Determine the (x, y) coordinate at the center of the cell enclosing the given text.  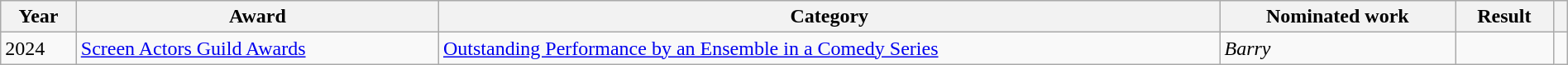
Result (1504, 17)
Award (257, 17)
2024 (39, 48)
Category (829, 17)
Outstanding Performance by an Ensemble in a Comedy Series (829, 48)
Year (39, 17)
Nominated work (1338, 17)
Barry (1338, 48)
Screen Actors Guild Awards (257, 48)
